Capture the cell that displays the provided text and extract its [X, Y] central coordinate. 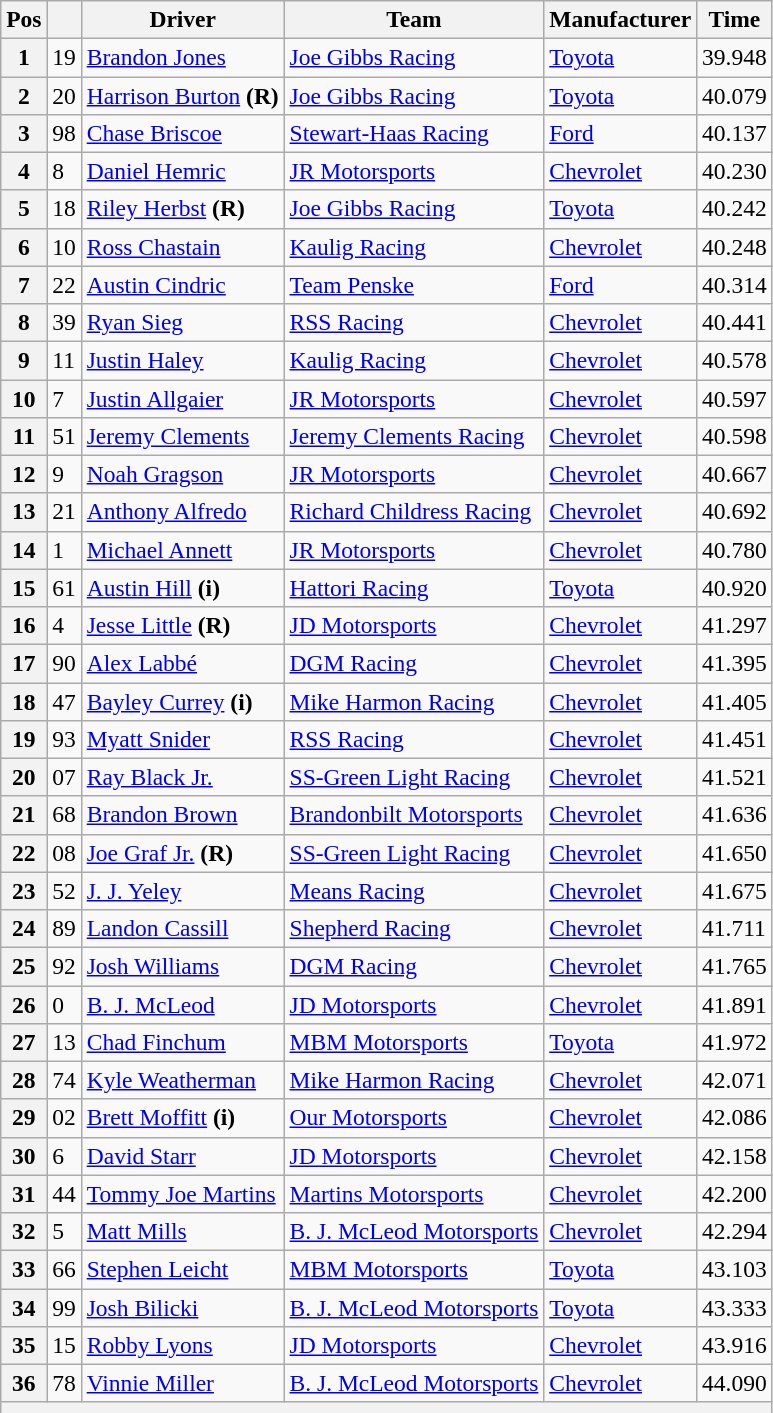
52 [64, 891]
90 [64, 663]
41.972 [735, 1042]
41.650 [735, 853]
61 [64, 588]
66 [64, 1269]
32 [24, 1231]
40.137 [735, 133]
40.230 [735, 171]
41.405 [735, 701]
23 [24, 891]
Shepherd Racing [414, 928]
Austin Hill (i) [182, 588]
39.948 [735, 57]
Stewart-Haas Racing [414, 133]
40.242 [735, 209]
Anthony Alfredo [182, 512]
Chad Finchum [182, 1042]
42.200 [735, 1194]
25 [24, 966]
41.891 [735, 1004]
Bayley Currey (i) [182, 701]
Richard Childress Racing [414, 512]
42.294 [735, 1231]
Josh Williams [182, 966]
33 [24, 1269]
98 [64, 133]
35 [24, 1345]
12 [24, 474]
14 [24, 550]
Kyle Weatherman [182, 1080]
Michael Annett [182, 550]
0 [64, 1004]
40.441 [735, 322]
24 [24, 928]
2 [24, 95]
29 [24, 1118]
Our Motorsports [414, 1118]
47 [64, 701]
28 [24, 1080]
J. J. Yeley [182, 891]
16 [24, 625]
Driver [182, 19]
41.395 [735, 663]
Riley Herbst (R) [182, 209]
41.451 [735, 739]
Vinnie Miller [182, 1383]
41.711 [735, 928]
41.636 [735, 815]
40.780 [735, 550]
43.103 [735, 1269]
Austin Cindric [182, 285]
51 [64, 436]
Matt Mills [182, 1231]
Jeremy Clements [182, 436]
Jeremy Clements Racing [414, 436]
68 [64, 815]
Justin Allgaier [182, 398]
41.765 [735, 966]
92 [64, 966]
Brandon Brown [182, 815]
Jesse Little (R) [182, 625]
40.667 [735, 474]
26 [24, 1004]
02 [64, 1118]
43.916 [735, 1345]
Chase Briscoe [182, 133]
40.692 [735, 512]
40.578 [735, 360]
17 [24, 663]
74 [64, 1080]
36 [24, 1383]
42.071 [735, 1080]
Brett Moffitt (i) [182, 1118]
99 [64, 1307]
Means Racing [414, 891]
41.297 [735, 625]
B. J. McLeod [182, 1004]
Josh Bilicki [182, 1307]
31 [24, 1194]
34 [24, 1307]
Brandon Jones [182, 57]
30 [24, 1156]
Brandonbilt Motorsports [414, 815]
40.248 [735, 247]
89 [64, 928]
Joe Graf Jr. (R) [182, 853]
39 [64, 322]
78 [64, 1383]
Ross Chastain [182, 247]
Alex Labbé [182, 663]
Pos [24, 19]
Myatt Snider [182, 739]
Ray Black Jr. [182, 777]
Time [735, 19]
42.158 [735, 1156]
Noah Gragson [182, 474]
40.597 [735, 398]
44 [64, 1194]
41.675 [735, 891]
Manufacturer [620, 19]
Robby Lyons [182, 1345]
Harrison Burton (R) [182, 95]
40.598 [735, 436]
44.090 [735, 1383]
42.086 [735, 1118]
Justin Haley [182, 360]
40.920 [735, 588]
Daniel Hemric [182, 171]
David Starr [182, 1156]
07 [64, 777]
41.521 [735, 777]
40.314 [735, 285]
3 [24, 133]
Ryan Sieg [182, 322]
Team Penske [414, 285]
Hattori Racing [414, 588]
Landon Cassill [182, 928]
Stephen Leicht [182, 1269]
27 [24, 1042]
Team [414, 19]
Tommy Joe Martins [182, 1194]
43.333 [735, 1307]
08 [64, 853]
Martins Motorsports [414, 1194]
93 [64, 739]
40.079 [735, 95]
